Scan for the cell matching the given text and deliver its (x, y) coordinate at center. 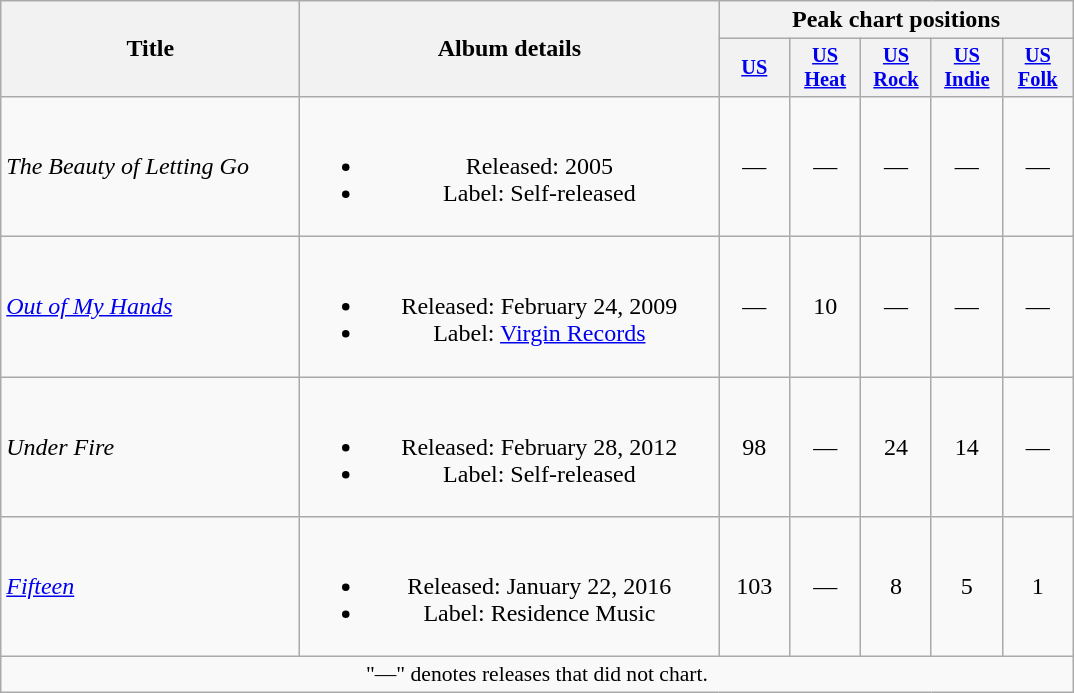
USHeat (826, 68)
Album details (510, 49)
USIndie (966, 68)
24 (896, 447)
USRock (896, 68)
98 (754, 447)
Under Fire (150, 447)
Released: 2005Label: Self-released (510, 166)
10 (826, 307)
Out of My Hands (150, 307)
14 (966, 447)
The Beauty of Letting Go (150, 166)
103 (754, 587)
Released: January 22, 2016Label: Residence Music (510, 587)
Released: February 24, 2009Label: Virgin Records (510, 307)
USFolk (1038, 68)
8 (896, 587)
1 (1038, 587)
Peak chart positions (896, 20)
5 (966, 587)
Title (150, 49)
US (754, 68)
Released: February 28, 2012Label: Self-released (510, 447)
"—" denotes releases that did not chart. (537, 675)
Fifteen (150, 587)
